Locate the cell with the specified text and output its [X, Y] center coordinate. 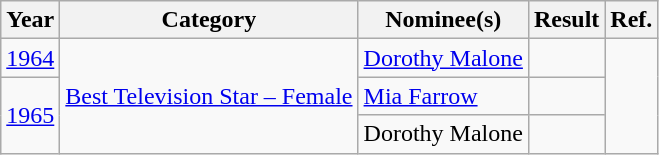
Nominee(s) [443, 20]
Result [566, 20]
Category [209, 20]
Mia Farrow [443, 96]
1965 [30, 115]
1964 [30, 58]
Best Television Star – Female [209, 96]
Year [30, 20]
Ref. [632, 20]
